Find where the given text appears and provide that cell's center as [x, y] coordinate. 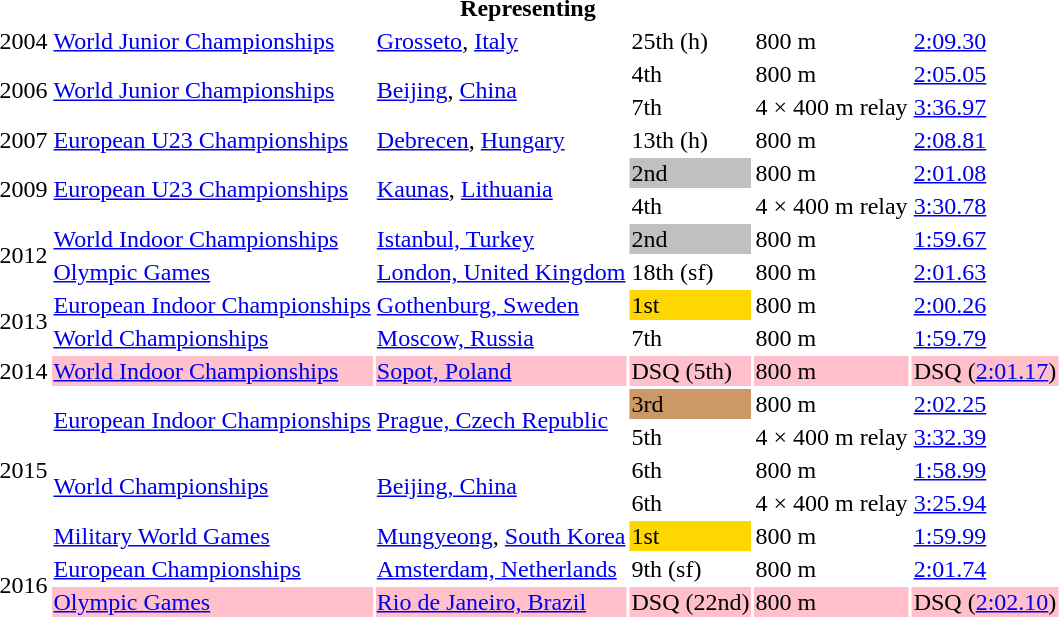
1:59.99 [985, 536]
DSQ (5th) [690, 371]
Prague, Czech Republic [501, 420]
2:01.08 [985, 173]
DSQ (2:02.10) [985, 602]
1:59.79 [985, 338]
Sopot, Poland [501, 371]
2:02.25 [985, 404]
DSQ (22nd) [690, 602]
Military World Games [212, 536]
18th (sf) [690, 272]
1:58.99 [985, 470]
3:36.97 [985, 107]
Kaunas, Lithuania [501, 190]
3:32.39 [985, 437]
Grosseto, Italy [501, 41]
2:05.05 [985, 74]
25th (h) [690, 41]
Amsterdam, Netherlands [501, 569]
DSQ (2:01.17) [985, 371]
Mungyeong, South Korea [501, 536]
2:09.30 [985, 41]
Debrecen, Hungary [501, 140]
13th (h) [690, 140]
1:59.67 [985, 239]
Rio de Janeiro, Brazil [501, 602]
2:01.74 [985, 569]
3rd [690, 404]
Moscow, Russia [501, 338]
2:00.26 [985, 305]
3:30.78 [985, 206]
Gothenburg, Sweden [501, 305]
3:25.94 [985, 503]
9th (sf) [690, 569]
2:08.81 [985, 140]
2:01.63 [985, 272]
5th [690, 437]
European Championships [212, 569]
Istanbul, Turkey [501, 239]
London, United Kingdom [501, 272]
